Search for the cell housing the specified text and yield its (X, Y) center coordinate. 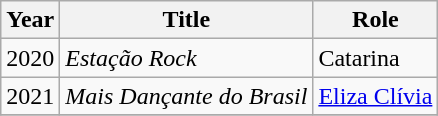
Title (186, 20)
Mais Dançante do Brasil (186, 96)
2020 (30, 58)
2021 (30, 96)
Catarina (376, 58)
Estação Rock (186, 58)
Eliza Clívia (376, 96)
Year (30, 20)
Role (376, 20)
